Search for the cell housing the specified text and yield its [X, Y] center coordinate. 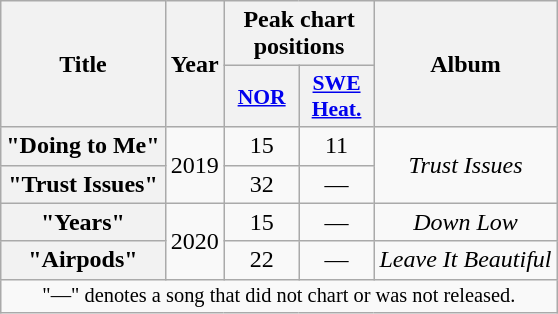
"Years" [83, 222]
Down Low [466, 222]
Year [194, 64]
"Doing to Me" [83, 146]
"Trust Issues" [83, 184]
NOR [262, 96]
2020 [194, 241]
"Airpods" [83, 260]
"—" denotes a song that did not chart or was not released. [279, 296]
Album [466, 64]
Peak chart positions [299, 34]
22 [262, 260]
Trust Issues [466, 165]
Leave It Beautiful [466, 260]
11 [336, 146]
32 [262, 184]
SWEHeat. [336, 96]
2019 [194, 165]
Title [83, 64]
